Find where the given text appears and provide that cell's center as (X, Y) coordinate. 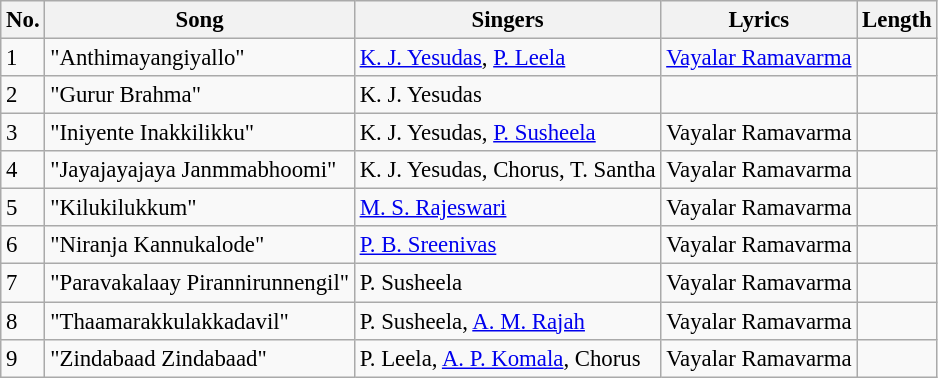
"Anthimayangiyallo" (200, 58)
7 (23, 283)
Song (200, 20)
P. Susheela, A. M. Rajah (508, 321)
Length (897, 20)
5 (23, 208)
4 (23, 170)
K. J. Yesudas, P. Susheela (508, 133)
"Thaamarakkulakkadavil" (200, 321)
"Zindabaad Zindabaad" (200, 358)
Lyrics (759, 20)
1 (23, 58)
K. J. Yesudas, P. Leela (508, 58)
K. J. Yesudas, Chorus, T. Santha (508, 170)
9 (23, 358)
"Gurur Brahma" (200, 95)
P. Susheela (508, 283)
No. (23, 20)
K. J. Yesudas (508, 95)
P. Leela, A. P. Komala, Chorus (508, 358)
"Jayajayajaya Janmmabhoomi" (200, 170)
P. B. Sreenivas (508, 245)
Singers (508, 20)
8 (23, 321)
6 (23, 245)
2 (23, 95)
"Iniyente Inakkilikku" (200, 133)
M. S. Rajeswari (508, 208)
"Kilukilukkum" (200, 208)
"Paravakalaay Pirannirunnengil" (200, 283)
"Niranja Kannukalode" (200, 245)
3 (23, 133)
